From the cell containing the given text, extract its center point as (X, Y) coordinate. 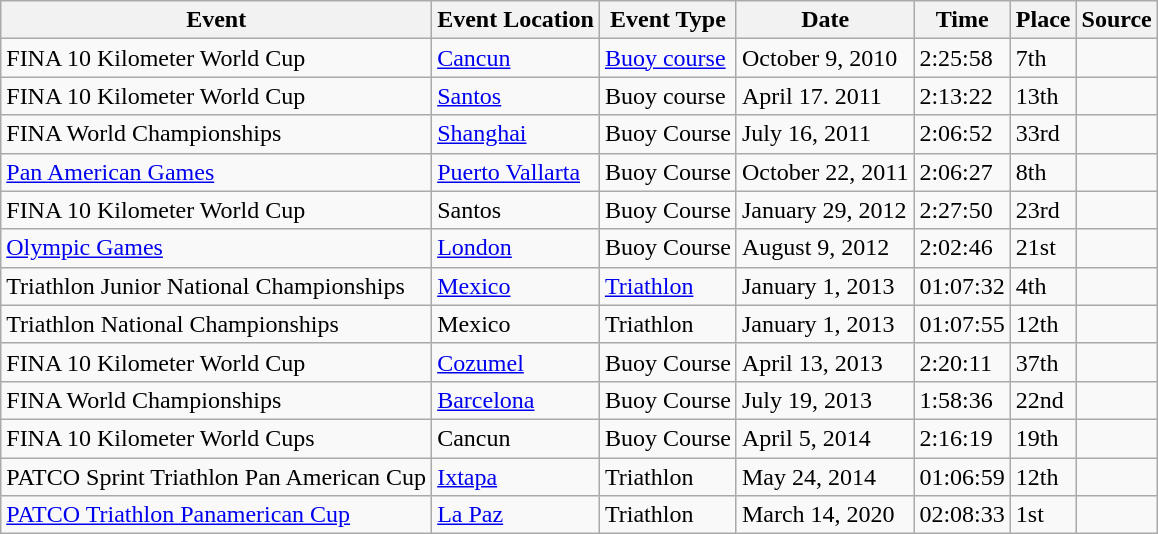
La Paz (516, 515)
PATCO Triathlon Panamerican Cup (216, 515)
7th (1043, 58)
2:16:19 (962, 438)
October 9, 2010 (824, 58)
April 13, 2013 (824, 362)
March 14, 2020 (824, 515)
1st (1043, 515)
October 22, 2011 (824, 172)
London (516, 248)
2:06:27 (962, 172)
Source (1116, 20)
Pan American Games (216, 172)
April 17. 2011 (824, 96)
Place (1043, 20)
Ixtapa (516, 477)
2:20:11 (962, 362)
Date (824, 20)
PATCO Sprint Triathlon Pan American Cup (216, 477)
2:27:50 (962, 210)
8th (1043, 172)
13th (1043, 96)
21st (1043, 248)
Puerto Vallarta (516, 172)
01:07:32 (962, 286)
19th (1043, 438)
Triathlon National Championships (216, 324)
Barcelona (516, 400)
Shanghai (516, 134)
April 5, 2014 (824, 438)
August 9, 2012 (824, 248)
July 16, 2011 (824, 134)
Time (962, 20)
Cozumel (516, 362)
2:13:22 (962, 96)
22nd (1043, 400)
Olympic Games (216, 248)
37th (1043, 362)
23rd (1043, 210)
July 19, 2013 (824, 400)
May 24, 2014 (824, 477)
01:06:59 (962, 477)
2:02:46 (962, 248)
02:08:33 (962, 515)
FINA 10 Kilometer World Cups (216, 438)
4th (1043, 286)
01:07:55 (962, 324)
Triathlon Junior National Championships (216, 286)
Event (216, 20)
2:25:58 (962, 58)
1:58:36 (962, 400)
January 29, 2012 (824, 210)
Event Location (516, 20)
Event Type (668, 20)
2:06:52 (962, 134)
33rd (1043, 134)
